Find where the given text appears and provide that cell's center as (x, y) coordinate. 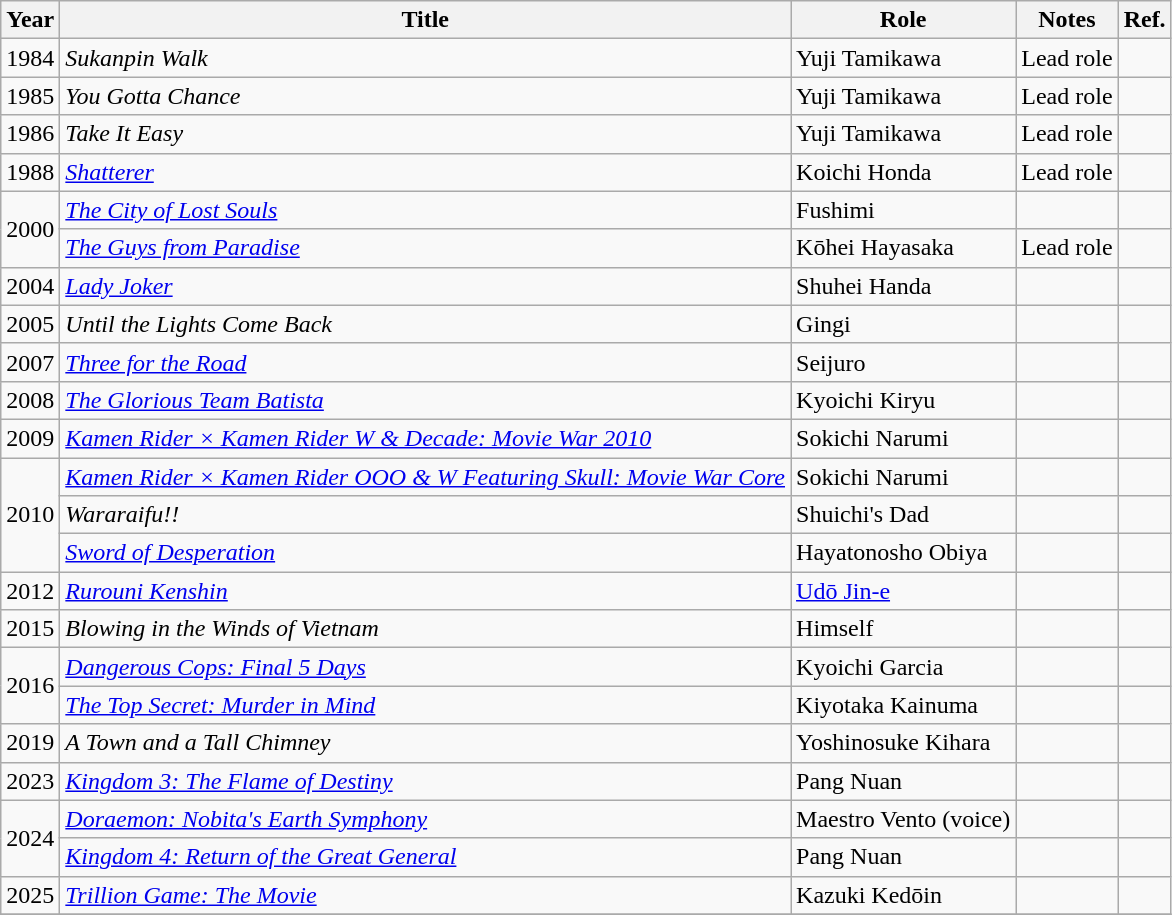
Hayatonosho Obiya (904, 553)
Seijuro (904, 362)
Rurouni Kenshin (426, 591)
Udō Jin-e (904, 591)
2015 (30, 629)
Kingdom 3: The Flame of Destiny (426, 781)
2008 (30, 400)
Kiyotaka Kainuma (904, 705)
2012 (30, 591)
2025 (30, 895)
Dangerous Cops: Final 5 Days (426, 667)
2010 (30, 515)
Kyoichi Garcia (904, 667)
Kingdom 4: Return of the Great General (426, 857)
Kyoichi Kiryu (904, 400)
Lady Joker (426, 286)
Blowing in the Winds of Vietnam (426, 629)
1985 (30, 96)
Kōhei Hayasaka (904, 248)
Maestro Vento (voice) (904, 819)
Trillion Game: The Movie (426, 895)
Shuichi's Dad (904, 515)
A Town and a Tall Chimney (426, 743)
The Glorious Team Batista (426, 400)
2009 (30, 438)
2016 (30, 686)
The City of Lost Souls (426, 210)
Gingi (904, 324)
Until the Lights Come Back (426, 324)
Sukanpin Walk (426, 58)
The Guys from Paradise (426, 248)
Year (30, 20)
Kazuki Kedōin (904, 895)
Kamen Rider × Kamen Rider OOO & W Featuring Skull: Movie War Core (426, 477)
Fushimi (904, 210)
Koichi Honda (904, 172)
You Gotta Chance (426, 96)
Sword of Desperation (426, 553)
1984 (30, 58)
Three for the Road (426, 362)
Notes (1067, 20)
2007 (30, 362)
2024 (30, 838)
2019 (30, 743)
Ref. (1144, 20)
Shatterer (426, 172)
Kamen Rider × Kamen Rider W & Decade: Movie War 2010 (426, 438)
2000 (30, 229)
Doraemon: Nobita's Earth Symphony (426, 819)
2004 (30, 286)
2023 (30, 781)
Role (904, 20)
1988 (30, 172)
Wararaifu!! (426, 515)
Take It Easy (426, 134)
1986 (30, 134)
Title (426, 20)
Shuhei Handa (904, 286)
Yoshinosuke Kihara (904, 743)
Himself (904, 629)
2005 (30, 324)
The Top Secret: Murder in Mind (426, 705)
